For the text-containing cell, return its midpoint in [x, y] coordinate format. 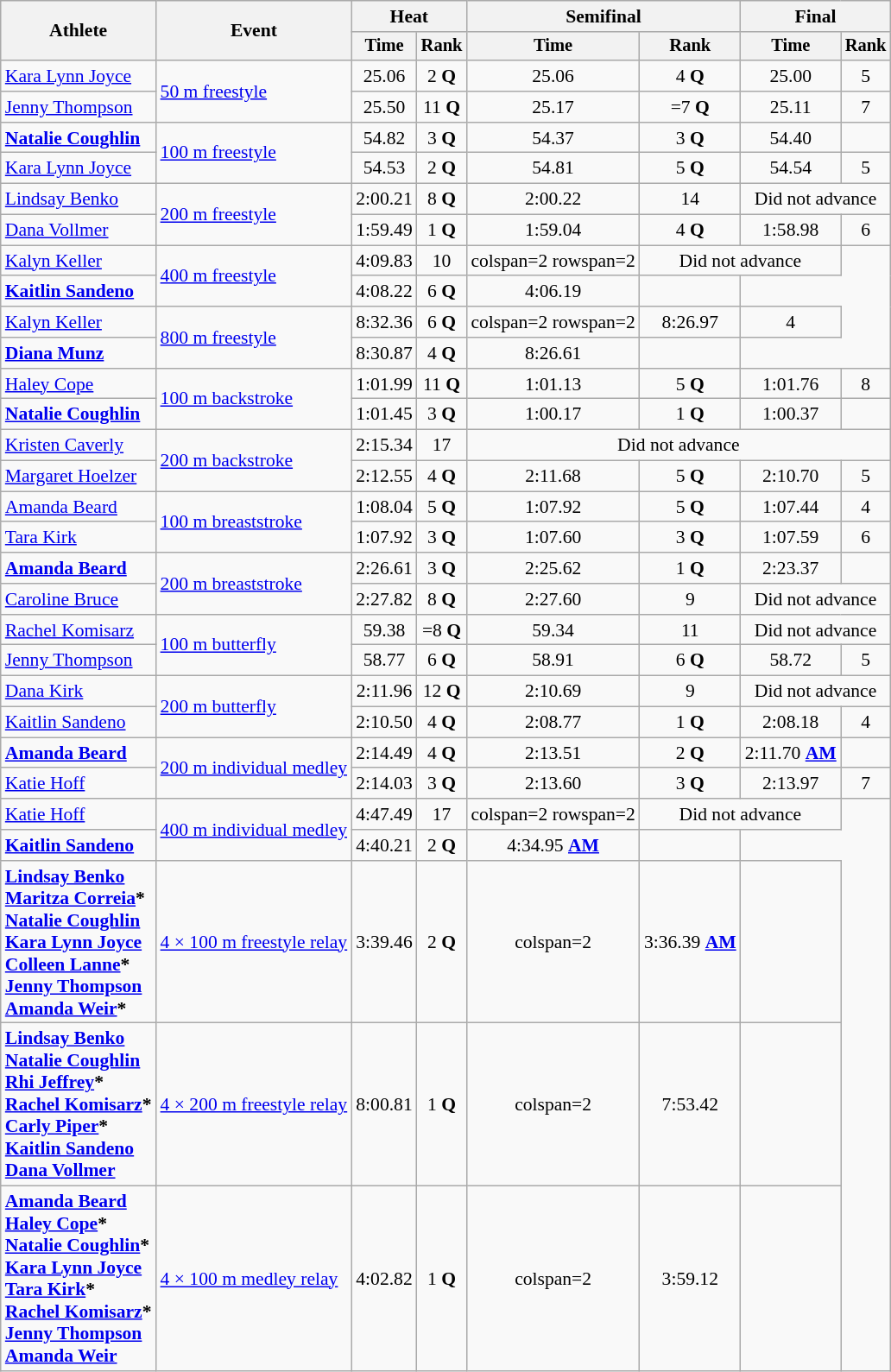
8:30.87 [383, 353]
Margaret Hoelzer [79, 477]
8:26.97 [691, 322]
2:27.82 [383, 599]
Lindsay Benko [79, 199]
12 Q [442, 692]
4:40.21 [383, 845]
1:00.17 [553, 414]
14 [691, 199]
Athlete [79, 31]
2:10.50 [383, 723]
3:39.46 [383, 943]
54.40 [791, 138]
Lindsay BenkoMaritza Correia*Natalie CoughlinKara Lynn JoyceColleen Lanne*Jenny ThompsonAmanda Weir* [79, 943]
1:08.04 [383, 507]
25.00 [791, 76]
1:01.13 [553, 384]
3:36.39 AM [691, 943]
58.77 [383, 661]
Caroline Bruce [79, 599]
Semifinal [603, 16]
1:59.04 [553, 231]
58.91 [553, 661]
200 m breaststroke [254, 584]
200 m freestyle [254, 214]
59.38 [383, 630]
4:47.49 [383, 814]
8:32.36 [383, 322]
4:02.82 [383, 1279]
2:10.70 [791, 477]
Dana Vollmer [79, 231]
Diana Munz [79, 353]
400 m freestyle [254, 276]
800 m freestyle [254, 337]
54.82 [383, 138]
2:08.18 [791, 723]
4:06.19 [553, 292]
4:09.83 [383, 261]
Heat [409, 16]
Haley Cope [79, 384]
2:27.60 [553, 599]
=7 Q [691, 107]
4:34.95 AM [553, 845]
54.37 [553, 138]
100 m breaststroke [254, 522]
2:13.60 [553, 784]
1:01.45 [383, 414]
8:26.61 [553, 353]
2:13.97 [791, 784]
25.50 [383, 107]
25.17 [553, 107]
2:11.70 AM [791, 753]
2:00.21 [383, 199]
1:07.44 [791, 507]
1:07.59 [791, 538]
=8 Q [442, 630]
2:08.77 [553, 723]
400 m individual medley [254, 829]
2:11.68 [553, 477]
Kristen Caverly [79, 446]
2:26.61 [383, 568]
Event [254, 31]
4:08.22 [383, 292]
1:07.60 [553, 538]
Tara Kirk [79, 538]
59.34 [553, 630]
2:11.96 [383, 692]
7:53.42 [691, 1105]
2:13.51 [553, 753]
54.81 [553, 168]
54.53 [383, 168]
8 [866, 384]
200 m backstroke [254, 461]
1:00.37 [791, 414]
Amanda BeardHaley Cope*Natalie Coughlin*Kara Lynn JoyceTara Kirk*Rachel Komisarz*Jenny ThompsonAmanda Weir [79, 1279]
100 m backstroke [254, 399]
3:59.12 [691, 1279]
Final [816, 16]
2:25.62 [553, 568]
1:58.98 [791, 231]
2:12.55 [383, 477]
Rachel Komisarz [79, 630]
50 m freestyle [254, 92]
2:14.49 [383, 753]
1:01.99 [383, 384]
4 × 100 m freestyle relay [254, 943]
200 m butterfly [254, 706]
Dana Kirk [79, 692]
2:10.69 [553, 692]
58.72 [791, 661]
11 [691, 630]
10 [442, 261]
8:00.81 [383, 1105]
2:15.34 [383, 446]
100 m butterfly [254, 646]
Lindsay BenkoNatalie CoughlinRhi Jeffrey*Rachel Komisarz*Carly Piper*Kaitlin SandenoDana Vollmer [79, 1105]
2:23.37 [791, 568]
4 × 100 m medley relay [254, 1279]
2:14.03 [383, 784]
2:00.22 [553, 199]
200 m individual medley [254, 768]
1:01.76 [791, 384]
1:59.49 [383, 231]
4 × 200 m freestyle relay [254, 1105]
54.54 [791, 168]
100 m freestyle [254, 154]
25.11 [791, 107]
